Pinpoint the cell where the given text exists, returning its (X, Y) midpoint coordinate. 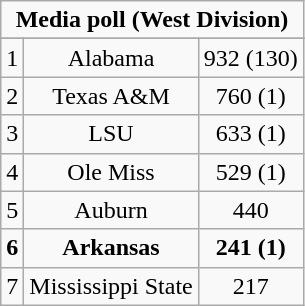
Auburn (111, 210)
217 (250, 286)
1 (12, 58)
633 (1) (250, 134)
932 (130) (250, 58)
3 (12, 134)
4 (12, 172)
Mississippi State (111, 286)
Alabama (111, 58)
LSU (111, 134)
760 (1) (250, 96)
5 (12, 210)
6 (12, 248)
Ole Miss (111, 172)
440 (250, 210)
7 (12, 286)
Texas A&M (111, 96)
241 (1) (250, 248)
Arkansas (111, 248)
529 (1) (250, 172)
Media poll (West Division) (152, 20)
2 (12, 96)
